Capture the cell that displays the provided text and extract its (x, y) central coordinate. 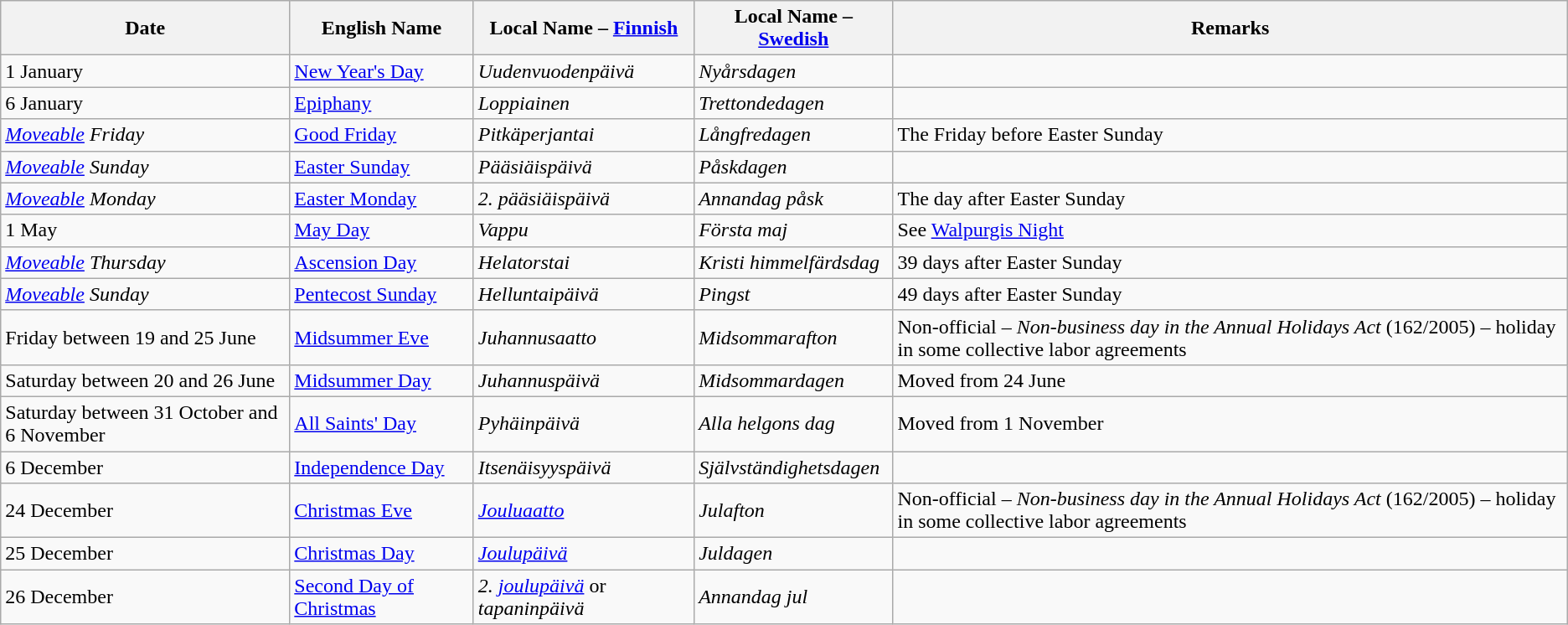
6 January (146, 103)
Pitkäperjantai (583, 135)
The day after Easter Sunday (1230, 199)
Friday between 19 and 25 June (146, 337)
6 December (146, 467)
Midsummer Eve (382, 337)
Midsommardagen (794, 380)
Julafton (794, 511)
Första maj (794, 230)
Saturday between 20 and 26 June (146, 380)
Nyårsdagen (794, 71)
Annandag påsk (794, 199)
Saturday between 31 October and 6 November (146, 424)
Moved from 1 November (1230, 424)
2. joulupäivä or tapaninpäivä (583, 597)
Independence Day (382, 467)
Loppiainen (583, 103)
Christmas Eve (382, 511)
Pyhäinpäivä (583, 424)
Easter Sunday (382, 167)
Moveable Monday (146, 199)
Juhannusaatto (583, 337)
Pingst (794, 294)
Christmas Day (382, 554)
Local Name – Swedish (794, 28)
2. pääsiäispäivä (583, 199)
1 May (146, 230)
Juhannuspäivä (583, 380)
Remarks (1230, 28)
Date (146, 28)
English Name (382, 28)
39 days after Easter Sunday (1230, 262)
The Friday before Easter Sunday (1230, 135)
New Year's Day (382, 71)
Moved from 24 June (1230, 380)
Påskdagen (794, 167)
Second Day of Christmas (382, 597)
Pentecost Sunday (382, 294)
Joulupäivä (583, 554)
Jouluaatto (583, 511)
Självständighetsdagen (794, 467)
May Day (382, 230)
49 days after Easter Sunday (1230, 294)
Helatorstai (583, 262)
Alla helgons dag (794, 424)
Annandag jul (794, 597)
Good Friday (382, 135)
Kristi himmelfärdsdag (794, 262)
26 December (146, 597)
Easter Monday (382, 199)
Epiphany (382, 103)
Ascension Day (382, 262)
24 December (146, 511)
Midsummer Day (382, 380)
Vappu (583, 230)
See Walpurgis Night (1230, 230)
Moveable Friday (146, 135)
Uudenvuodenpäivä (583, 71)
25 December (146, 554)
1 January (146, 71)
All Saints' Day (382, 424)
Juldagen (794, 554)
Trettondedagen (794, 103)
Pääsiäispäivä (583, 167)
Moveable Thursday (146, 262)
Midsommarafton (794, 337)
Local Name – Finnish (583, 28)
Långfredagen (794, 135)
Helluntaipäivä (583, 294)
Itsenäisyyspäivä (583, 467)
